Detect which cell encompasses the target text, then output its (X, Y) center coordinate. 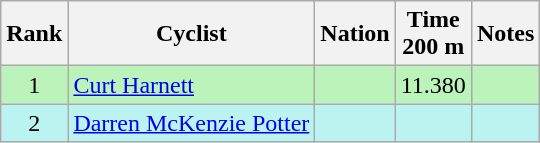
Curt Harnett (192, 85)
Cyclist (192, 34)
Darren McKenzie Potter (192, 123)
Notes (505, 34)
Nation (355, 34)
11.380 (433, 85)
2 (34, 123)
1 (34, 85)
Time200 m (433, 34)
Rank (34, 34)
